From the cell containing the given text, extract its center point as [X, Y] coordinate. 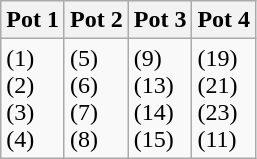
(19) (21) (23) (11) [224, 98]
(9) (13) (14) (15) [160, 98]
(1) (2) (3) (4) [33, 98]
Pot 2 [96, 20]
(5) (6) (7) (8) [96, 98]
Pot 1 [33, 20]
Pot 4 [224, 20]
Pot 3 [160, 20]
